Extract the (x, y) coordinate from the center of the cell holding the provided text.  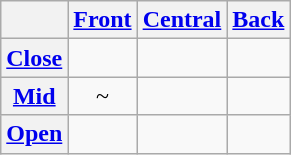
Central (182, 20)
Back (258, 20)
~ (102, 96)
Close (34, 58)
Open (34, 134)
Front (102, 20)
Mid (34, 96)
